Detect which cell encompasses the target text, then output its [x, y] center coordinate. 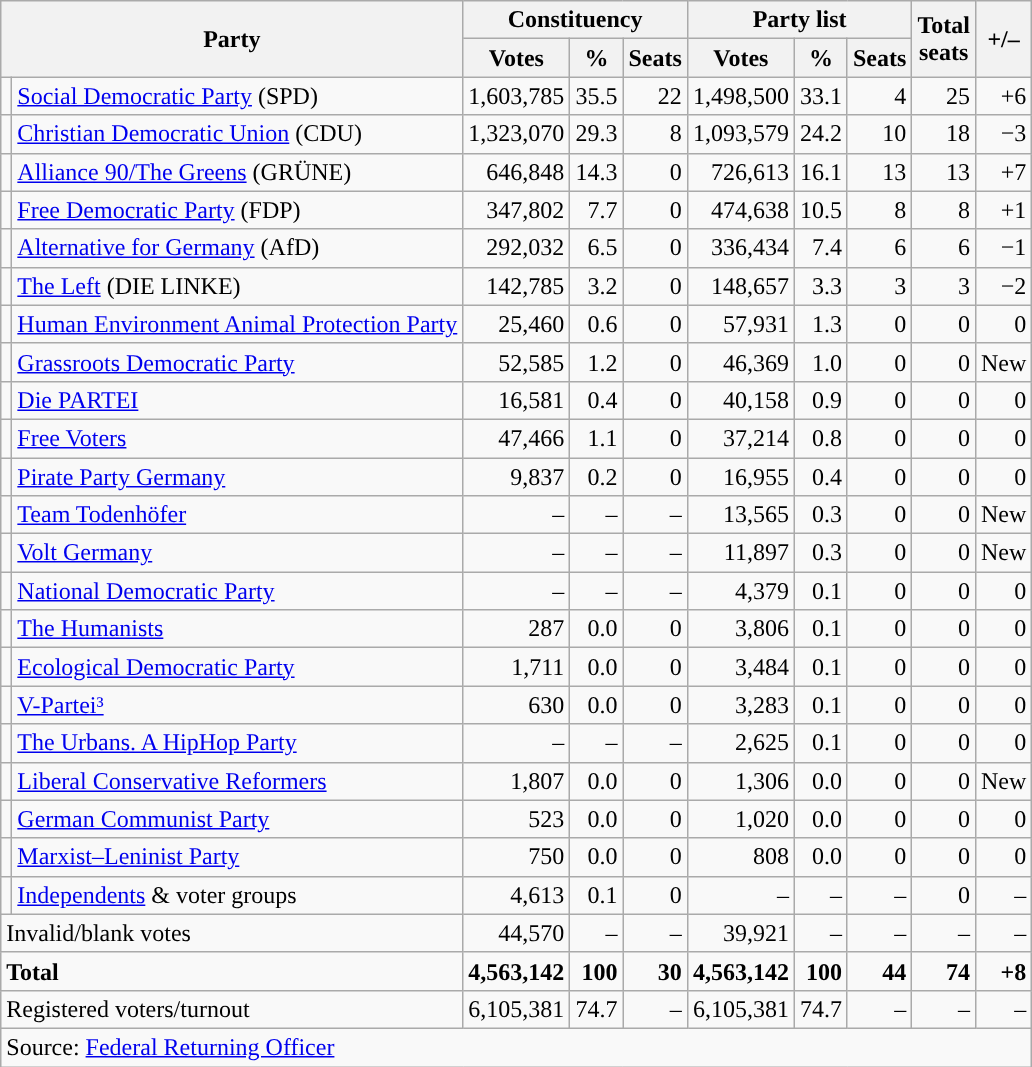
+6 [1003, 96]
14.3 [596, 172]
Alternative for Germany (AfD) [238, 248]
523 [516, 819]
16,581 [516, 400]
+1 [1003, 210]
646,848 [516, 172]
750 [516, 857]
726,613 [740, 172]
Ecological Democratic Party [238, 667]
4,379 [740, 591]
37,214 [740, 438]
Party list [800, 20]
3.3 [820, 286]
1,603,785 [516, 96]
1.1 [596, 438]
3,283 [740, 705]
16,955 [740, 477]
47,466 [516, 438]
0.6 [596, 324]
Registered voters/turnout [232, 1009]
1,807 [516, 781]
16.1 [820, 172]
Social Democratic Party (SPD) [238, 96]
Liberal Conservative Reformers [238, 781]
Invalid/blank votes [232, 933]
2,625 [740, 743]
7.4 [820, 248]
1,020 [740, 819]
German Communist Party [238, 819]
44,570 [516, 933]
1.0 [820, 362]
18 [944, 134]
808 [740, 857]
1,306 [740, 781]
9,837 [516, 477]
24.2 [820, 134]
Totalseats [944, 39]
Constituency [576, 20]
Free Democratic Party (FDP) [238, 210]
Alliance 90/The Greens (GRÜNE) [238, 172]
22 [655, 96]
630 [516, 705]
46,369 [740, 362]
3,484 [740, 667]
30 [655, 971]
74 [944, 971]
Total [232, 971]
Volt Germany [238, 553]
Pirate Party Germany [238, 477]
29.3 [596, 134]
10 [879, 134]
Source: Federal Returning Officer [516, 1047]
40,158 [740, 400]
52,585 [516, 362]
Human Environment Animal Protection Party [238, 324]
4 [879, 96]
142,785 [516, 286]
3,806 [740, 629]
1.3 [820, 324]
+/– [1003, 39]
292,032 [516, 248]
33.1 [820, 96]
−1 [1003, 248]
National Democratic Party [238, 591]
4,613 [516, 895]
Die PARTEI [238, 400]
3.2 [596, 286]
0.2 [596, 477]
+8 [1003, 971]
11,897 [740, 553]
10.5 [820, 210]
Grassroots Democratic Party [238, 362]
The Humanists [238, 629]
474,638 [740, 210]
57,931 [740, 324]
39,921 [740, 933]
The Left (DIE LINKE) [238, 286]
0.8 [820, 438]
1.2 [596, 362]
V-Partei³ [238, 705]
44 [879, 971]
Party [232, 39]
Independents & voter groups [238, 895]
347,802 [516, 210]
−3 [1003, 134]
−2 [1003, 286]
7.7 [596, 210]
13,565 [740, 515]
25,460 [516, 324]
Team Todenhöfer [238, 515]
0.9 [820, 400]
Marxist–Leninist Party [238, 857]
+7 [1003, 172]
Christian Democratic Union (CDU) [238, 134]
1,711 [516, 667]
148,657 [740, 286]
The Urbans. A HipHop Party [238, 743]
287 [516, 629]
336,434 [740, 248]
35.5 [596, 96]
1,093,579 [740, 134]
Free Voters [238, 438]
25 [944, 96]
1,498,500 [740, 96]
6.5 [596, 248]
1,323,070 [516, 134]
